Identify which cell holds the provided text, then report its (X, Y) central coordinate. 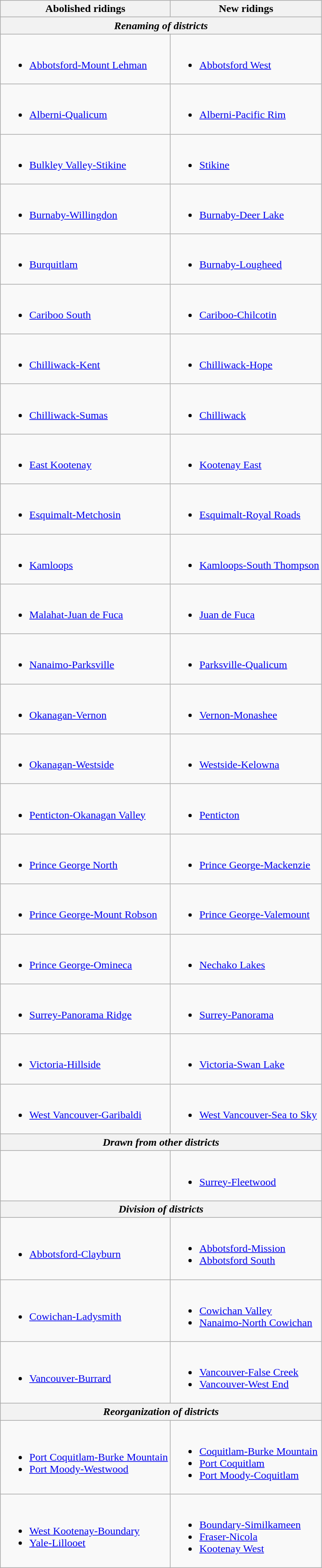
Abolished ridings (85, 9)
West Vancouver-Garibaldi (85, 1109)
Chilliwack-Hope (246, 359)
Nechako Lakes (246, 959)
Abbotsford-Clayburn (85, 1248)
Parksville-Qualicum (246, 659)
Prince George-Omineca (85, 959)
Prince George-Mackenzie (246, 859)
Surrey-Panorama Ridge (85, 1009)
Renaming of districts (161, 26)
Cowichan ValleyNanaimo-North Cowichan (246, 1311)
Burquitlam (85, 259)
Okanagan-Vernon (85, 709)
Burnaby-Willingdon (85, 209)
East Kootenay (85, 459)
Alberni-Pacific Rim (246, 109)
Juan de Fuca (246, 609)
Vancouver-False CreekVancouver-West End (246, 1373)
Chilliwack (246, 409)
Kamloops (85, 559)
Surrey-Panorama (246, 1009)
Chilliwack-Sumas (85, 409)
Victoria-Swan Lake (246, 1059)
Abbotsford-MissionAbbotsford South (246, 1248)
Penticton (246, 809)
Burnaby-Lougheed (246, 259)
Penticton-Okanagan Valley (85, 809)
Kamloops-South Thompson (246, 559)
Stikine (246, 159)
Burnaby-Deer Lake (246, 209)
Okanagan-Westside (85, 759)
West Vancouver-Sea to Sky (246, 1109)
Boundary-SimilkameenFraser-NicolaKootenay West (246, 1531)
Malahat-Juan de Fuca (85, 609)
New ridings (246, 9)
Chilliwack-Kent (85, 359)
Bulkley Valley-Stikine (85, 159)
Drawn from other districts (161, 1142)
Kootenay East (246, 459)
Prince George North (85, 859)
Reorganization of districts (161, 1412)
Alberni-Qualicum (85, 109)
Esquimalt-Royal Roads (246, 509)
Prince George-Mount Robson (85, 909)
Victoria-Hillside (85, 1059)
Abbotsford-Mount Lehman (85, 59)
Abbotsford West (246, 59)
Port Coquitlam-Burke MountainPort Moody-Westwood (85, 1457)
Division of districts (161, 1209)
West Kootenay-BoundaryYale-Lillooet (85, 1531)
Nanaimo-Parksville (85, 659)
Cariboo South (85, 309)
Cowichan-Ladysmith (85, 1311)
Vancouver-Burrard (85, 1373)
Surrey-Fleetwood (246, 1175)
Esquimalt-Metchosin (85, 509)
Coquitlam-Burke MountainPort CoquitlamPort Moody-Coquitlam (246, 1457)
Cariboo-Chilcotin (246, 309)
Westside-Kelowna (246, 759)
Prince George-Valemount (246, 909)
Vernon-Monashee (246, 709)
